Return the [X, Y] coordinate for the center point of the cell that contains the specified text.  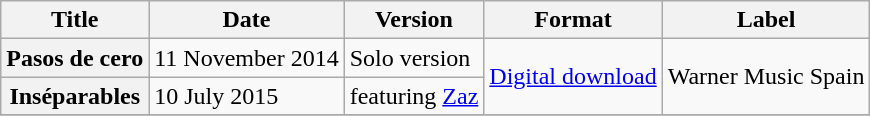
Date [246, 20]
11 November 2014 [246, 58]
featuring Zaz [414, 96]
Version [414, 20]
Inséparables [75, 96]
10 July 2015 [246, 96]
Digital download [573, 77]
Warner Music Spain [766, 77]
Pasos de cero [75, 58]
Format [573, 20]
Title [75, 20]
Label [766, 20]
Solo version [414, 58]
